Search for the cell housing the specified text and yield its [x, y] center coordinate. 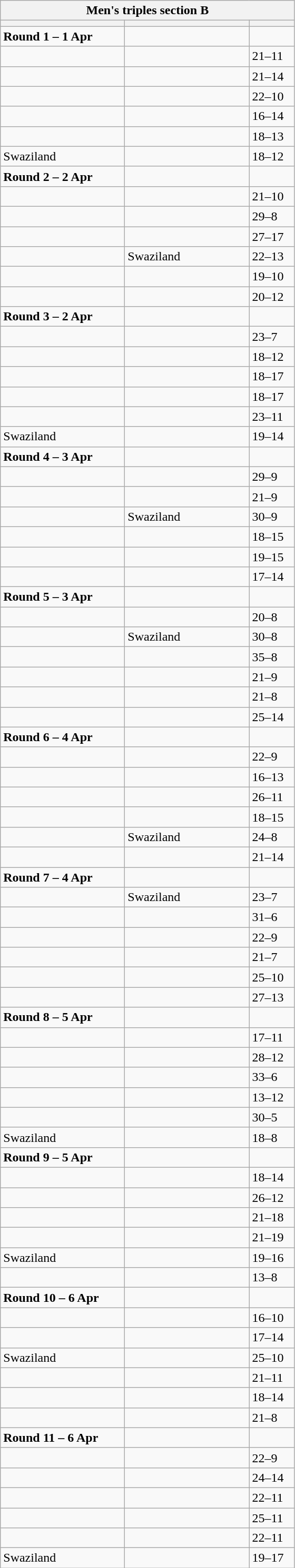
28–12 [272, 1057]
24–14 [272, 1478]
16–10 [272, 1318]
Round 8 – 5 Apr [63, 1017]
30–5 [272, 1117]
26–11 [272, 797]
19–14 [272, 437]
27–13 [272, 997]
13–8 [272, 1278]
20–8 [272, 617]
Round 9 – 5 Apr [63, 1157]
13–12 [272, 1097]
26–12 [272, 1198]
Round 4 – 3 Apr [63, 457]
22–13 [272, 257]
25–11 [272, 1518]
21–18 [272, 1218]
21–7 [272, 957]
29–8 [272, 216]
Men's triples section B [147, 11]
Round 7 – 4 Apr [63, 877]
Round 5 – 3 Apr [63, 597]
18–8 [272, 1137]
30–8 [272, 637]
19–10 [272, 277]
23–11 [272, 417]
Round 3 – 2 Apr [63, 317]
22–10 [272, 96]
18–13 [272, 136]
19–16 [272, 1258]
27–17 [272, 236]
16–14 [272, 116]
30–9 [272, 517]
21–19 [272, 1238]
24–8 [272, 837]
Round 2 – 2 Apr [63, 176]
Round 1 – 1 Apr [63, 36]
31–6 [272, 917]
21–10 [272, 196]
Round 11 – 6 Apr [63, 1438]
33–6 [272, 1077]
19–15 [272, 557]
Round 6 – 4 Apr [63, 737]
16–13 [272, 777]
25–14 [272, 717]
17–11 [272, 1037]
20–12 [272, 297]
Round 10 – 6 Apr [63, 1298]
35–8 [272, 657]
29–9 [272, 477]
19–17 [272, 1558]
